Scan for the cell matching the given text and deliver its [x, y] coordinate at center. 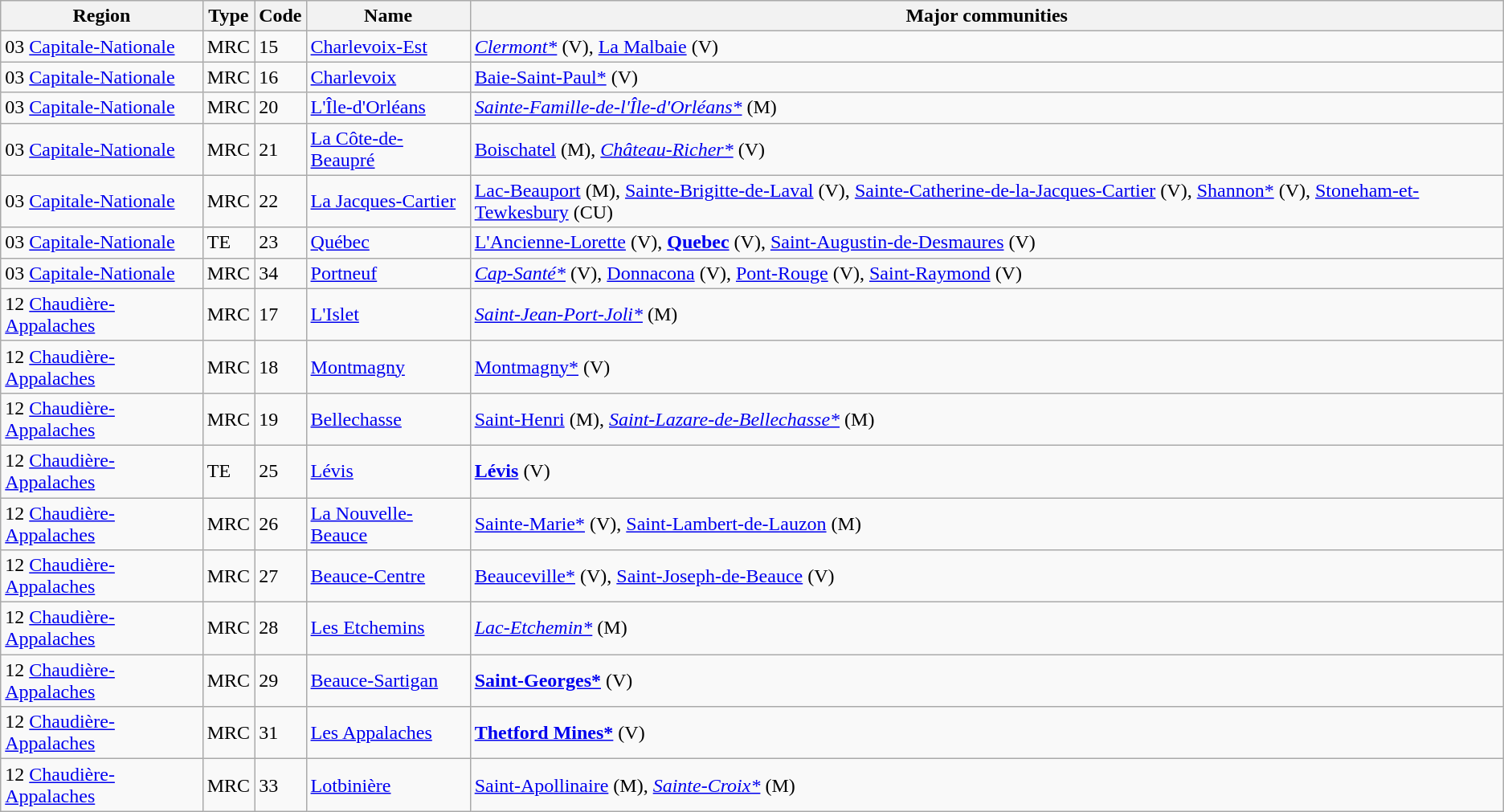
Major communities [987, 16]
Beauce-Centre [388, 577]
18 [280, 366]
Sainte-Marie* (V), Saint-Lambert-de-Lauzon (M) [987, 524]
Lévis (V) [987, 471]
Lac-Beauport (M), Sainte-Brigitte-de-Laval (V), Sainte-Catherine-de-la-Jacques-Cartier (V), Shannon* (V), Stoneham-et-Tewkesbury (CU) [987, 201]
Lévis [388, 471]
Portneuf [388, 273]
L'Île-d'Orléans [388, 108]
Boischatel (M), Château-Richer* (V) [987, 149]
La Jacques-Cartier [388, 201]
28 [280, 628]
Saint-Henri (M), Saint-Lazare-de-Bellechasse* (M) [987, 419]
27 [280, 577]
20 [280, 108]
Lac-Etchemin* (M) [987, 628]
33 [280, 785]
Type [228, 16]
Montmagny* (V) [987, 366]
Clermont* (V), La Malbaie (V) [987, 47]
La Côte-de-Beaupré [388, 149]
Name [388, 16]
Saint-Apollinaire (M), Sainte-Croix* (M) [987, 785]
17 [280, 315]
Beauce-Sartigan [388, 681]
29 [280, 681]
21 [280, 149]
Lotbinière [388, 785]
Code [280, 16]
L'Ancienne-Lorette (V), Quebec (V), Saint-Augustin-de-Desmaures (V) [987, 243]
25 [280, 471]
La Nouvelle-Beauce [388, 524]
19 [280, 419]
L'Islet [388, 315]
Beauceville* (V), Saint-Joseph-de-Beauce (V) [987, 577]
Québec [388, 243]
Cap-Santé* (V), Donnacona (V), Pont-Rouge (V), Saint-Raymond (V) [987, 273]
Thetford Mines* (V) [987, 732]
Charlevoix [388, 77]
34 [280, 273]
16 [280, 77]
22 [280, 201]
Montmagny [388, 366]
15 [280, 47]
Les Appalaches [388, 732]
Region [101, 16]
Charlevoix-Est [388, 47]
31 [280, 732]
Les Etchemins [388, 628]
Baie-Saint-Paul* (V) [987, 77]
Saint-Jean-Port-Joli* (M) [987, 315]
23 [280, 243]
Sainte-Famille-de-l'Île-d'Orléans* (M) [987, 108]
26 [280, 524]
Saint-Georges* (V) [987, 681]
Bellechasse [388, 419]
